For the text-containing cell, return its midpoint in [x, y] coordinate format. 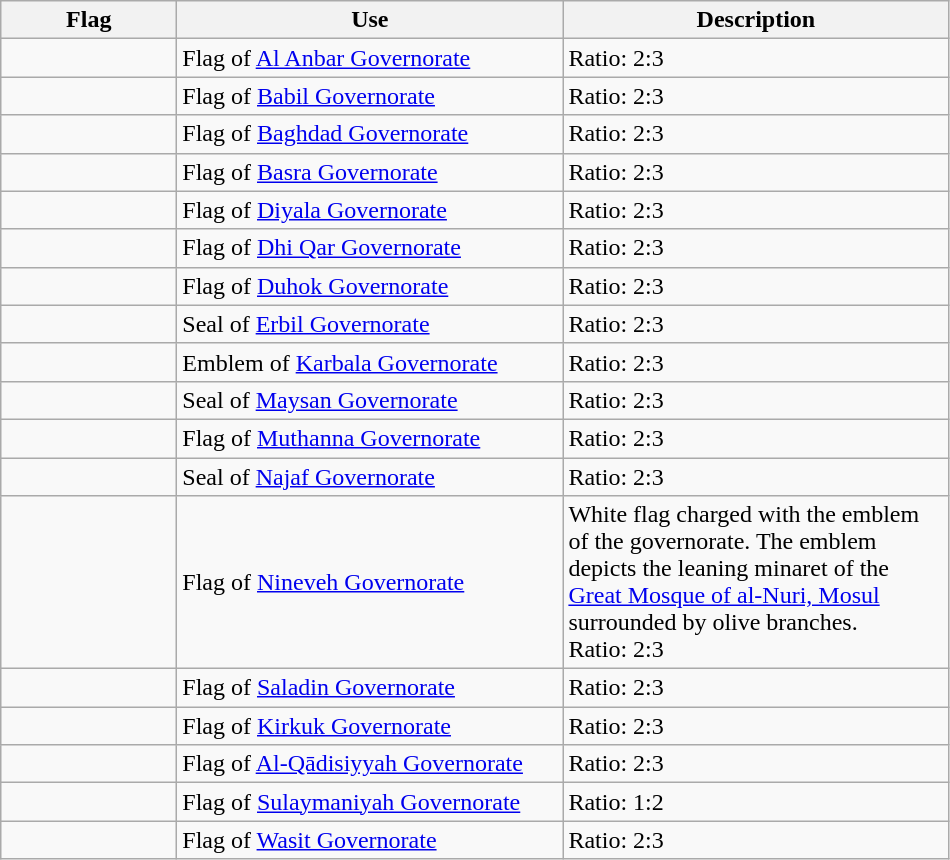
Flag of Saladin Governorate [370, 688]
Flag of Duhok Governorate [370, 286]
Flag of Dhi Qar Governorate [370, 248]
Seal of Maysan Governorate [370, 400]
Seal of Erbil Governorate [370, 324]
Seal of Najaf Governorate [370, 477]
Flag of Babil Governorate [370, 96]
Flag of Wasit Governorate [370, 840]
Flag [89, 20]
Flag of Al Anbar Governorate [370, 58]
Flag of Nineveh Governorate [370, 582]
Ratio: 1:2 [756, 802]
Flag of Sulaymaniyah Governorate [370, 802]
Flag of Baghdad Governorate [370, 134]
Flag of Muthanna Governorate [370, 438]
Emblem of Karbala Governorate [370, 362]
Use [370, 20]
Flag of Basra Governorate [370, 172]
Description [756, 20]
Flag of Diyala Governorate [370, 210]
Flag of Kirkuk Governorate [370, 726]
Flag of Al-Qādisiyyah Governorate [370, 764]
